From the cell containing the given text, extract its center point as [X, Y] coordinate. 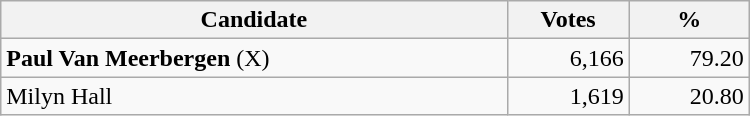
20.80 [689, 96]
Milyn Hall [254, 96]
1,619 [568, 96]
6,166 [568, 58]
Votes [568, 20]
Paul Van Meerbergen (X) [254, 58]
% [689, 20]
Candidate [254, 20]
79.20 [689, 58]
